From the cell containing the given text, extract its center point as (X, Y) coordinate. 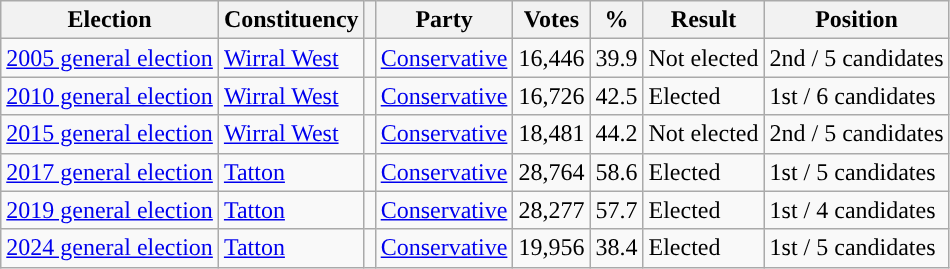
16,446 (552, 58)
58.6 (616, 172)
42.5 (616, 96)
Election (110, 20)
2010 general election (110, 96)
Position (856, 20)
2017 general election (110, 172)
1st / 4 candidates (856, 210)
Constituency (291, 20)
2019 general election (110, 210)
38.4 (616, 248)
2015 general election (110, 134)
% (616, 20)
1st / 6 candidates (856, 96)
39.9 (616, 58)
28,277 (552, 210)
2024 general election (110, 248)
16,726 (552, 96)
2005 general election (110, 58)
19,956 (552, 248)
18,481 (552, 134)
Result (704, 20)
44.2 (616, 134)
57.7 (616, 210)
28,764 (552, 172)
Votes (552, 20)
Party (444, 20)
